For the text-containing cell, return its midpoint in [x, y] coordinate format. 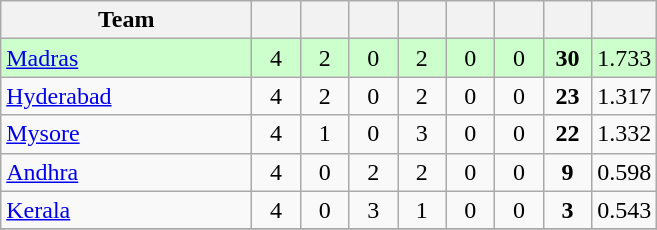
0.543 [624, 210]
23 [568, 96]
Kerala [126, 210]
Mysore [126, 134]
0.598 [624, 172]
Hyderabad [126, 96]
22 [568, 134]
Andhra [126, 172]
1.332 [624, 134]
30 [568, 58]
9 [568, 172]
1.317 [624, 96]
1.733 [624, 58]
Madras [126, 58]
Team [126, 20]
